Return [X, Y] of the center of cell containing provided text 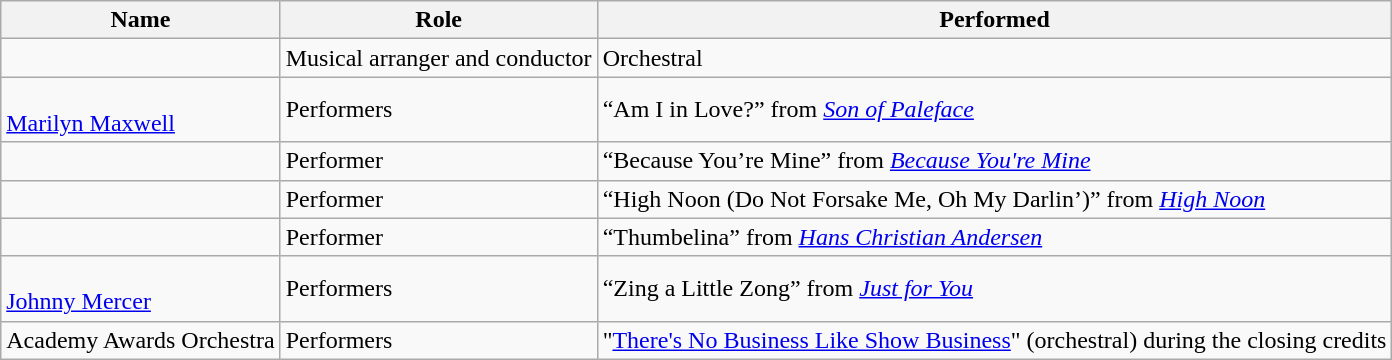
Musical arranger and conductor [438, 58]
“High Noon (Do Not Forsake Me, Oh My Darlin’)” from High Noon [994, 199]
"There's No Business Like Show Business" (orchestral) during the closing credits [994, 340]
Name [140, 20]
Role [438, 20]
“Thumbelina” from Hans Christian Andersen [994, 237]
“Zing a Little Zong” from Just for You [994, 288]
“Because You’re Mine” from Because You're Mine [994, 161]
Marilyn Maxwell [140, 110]
Johnny Mercer [140, 288]
Orchestral [994, 58]
“Am I in Love?” from Son of Paleface [994, 110]
Performed [994, 20]
Academy Awards Orchestra [140, 340]
